Determine the [x, y] coordinate at the center of the cell enclosing the given text.  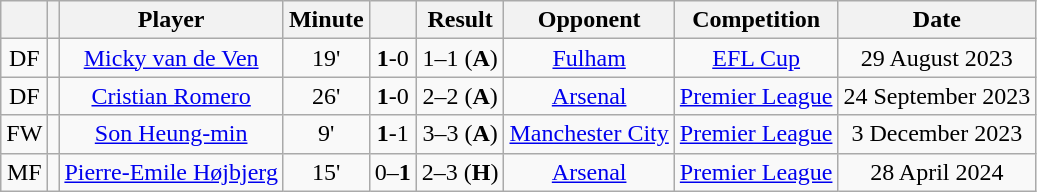
Competition [756, 20]
Pierre-Emile Højbjerg [172, 172]
Result [460, 20]
24 September 2023 [937, 96]
29 August 2023 [937, 58]
Cristian Romero [172, 96]
9' [326, 134]
Date [937, 20]
Manchester City [589, 134]
3 December 2023 [937, 134]
MF [24, 172]
0–1 [392, 172]
Micky van de Ven [172, 58]
Opponent [589, 20]
2–2 (A) [460, 96]
19' [326, 58]
Son Heung-min [172, 134]
3–3 (A) [460, 134]
FW [24, 134]
Player [172, 20]
1-1 [392, 134]
26' [326, 96]
15' [326, 172]
Minute [326, 20]
Fulham [589, 58]
1–1 (A) [460, 58]
2–3 (H) [460, 172]
28 April 2024 [937, 172]
EFL Cup [756, 58]
